Locate the cell with the specified text and output its [X, Y] center coordinate. 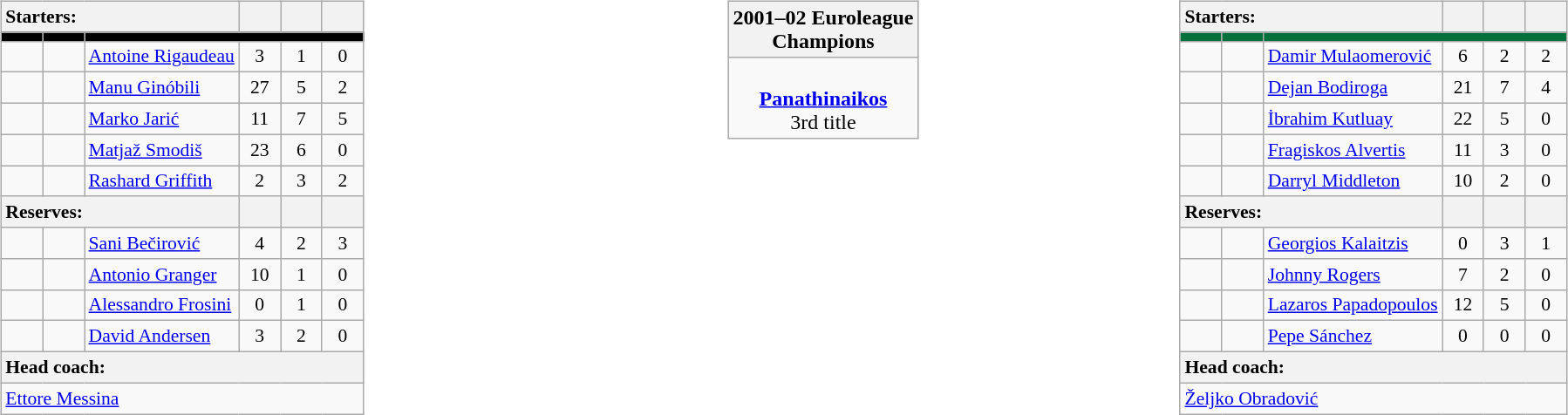
Ettore Messina [182, 398]
Marko Jarić [160, 119]
Željko Obradović [1373, 398]
Manu Ginóbili [160, 88]
David Andersen [160, 337]
Fragiskos Alvertis [1353, 150]
23 [260, 150]
27 [260, 88]
Lazaros Papadopoulos [1353, 305]
Georgios Kalaitzis [1353, 243]
Pepe Sánchez [1353, 337]
22 [1463, 119]
Antoine Rigaudeau [160, 57]
Johnny Rogers [1353, 274]
Dejan Bodiroga [1353, 88]
Antonio Granger [160, 274]
Damir Mulaomerović [1353, 57]
12 [1463, 305]
Sani Bečirović [160, 243]
İbrahim Kutluay [1353, 119]
2001–02 Euroleague Champions [823, 30]
Alessandro Frosini [160, 305]
Darryl Middleton [1353, 181]
Matjaž Smodiš [160, 150]
21 [1463, 88]
Panathinaikos3rd title [823, 98]
Rashard Griffith [160, 181]
